Determine the [x, y] coordinate at the center of the cell enclosing the given text.  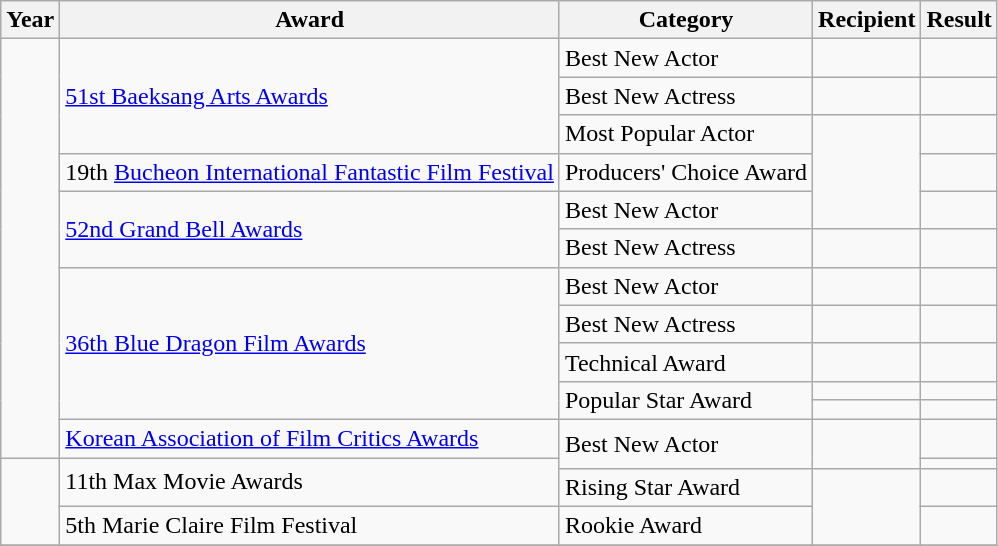
Popular Star Award [686, 400]
11th Max Movie Awards [310, 482]
51st Baeksang Arts Awards [310, 96]
Rising Star Award [686, 488]
19th Bucheon International Fantastic Film Festival [310, 172]
Technical Award [686, 362]
Year [30, 20]
5th Marie Claire Film Festival [310, 526]
Rookie Award [686, 526]
Producers' Choice Award [686, 172]
52nd Grand Bell Awards [310, 229]
Result [959, 20]
Recipient [867, 20]
Most Popular Actor [686, 134]
Korean Association of Film Critics Awards [310, 438]
Award [310, 20]
Category [686, 20]
36th Blue Dragon Film Awards [310, 343]
